Capture the cell that displays the provided text and extract its [x, y] central coordinate. 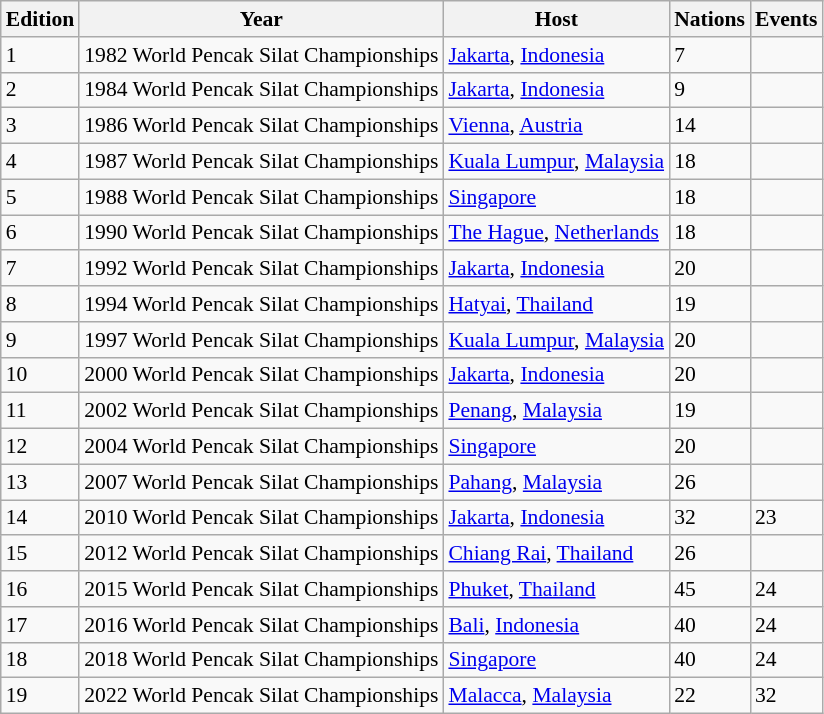
2000 World Pencak Silat Championships [261, 375]
2015 World Pencak Silat Championships [261, 589]
The Hague, Netherlands [556, 233]
1987 World Pencak Silat Championships [261, 162]
23 [786, 518]
Phuket, Thailand [556, 589]
Vienna, Austria [556, 126]
1997 World Pencak Silat Championships [261, 340]
2010 World Pencak Silat Championships [261, 518]
15 [40, 554]
2002 World Pencak Silat Championships [261, 411]
Hatyai, Thailand [556, 304]
Edition [40, 19]
Malacca, Malaysia [556, 696]
Pahang, Malaysia [556, 482]
2018 World Pencak Silat Championships [261, 660]
2004 World Pencak Silat Championships [261, 447]
2012 World Pencak Silat Championships [261, 554]
Penang, Malaysia [556, 411]
1990 World Pencak Silat Championships [261, 233]
Bali, Indonesia [556, 625]
22 [710, 696]
4 [40, 162]
2022 World Pencak Silat Championships [261, 696]
1988 World Pencak Silat Championships [261, 197]
13 [40, 482]
Nations [710, 19]
1986 World Pencak Silat Championships [261, 126]
2 [40, 90]
Year [261, 19]
10 [40, 375]
Events [786, 19]
5 [40, 197]
1994 World Pencak Silat Championships [261, 304]
Chiang Rai, Thailand [556, 554]
2016 World Pencak Silat Championships [261, 625]
1 [40, 55]
2007 World Pencak Silat Championships [261, 482]
Host [556, 19]
6 [40, 233]
16 [40, 589]
12 [40, 447]
11 [40, 411]
45 [710, 589]
1992 World Pencak Silat Championships [261, 269]
17 [40, 625]
1984 World Pencak Silat Championships [261, 90]
1982 World Pencak Silat Championships [261, 55]
3 [40, 126]
8 [40, 304]
